Search for the cell housing the specified text and yield its (x, y) center coordinate. 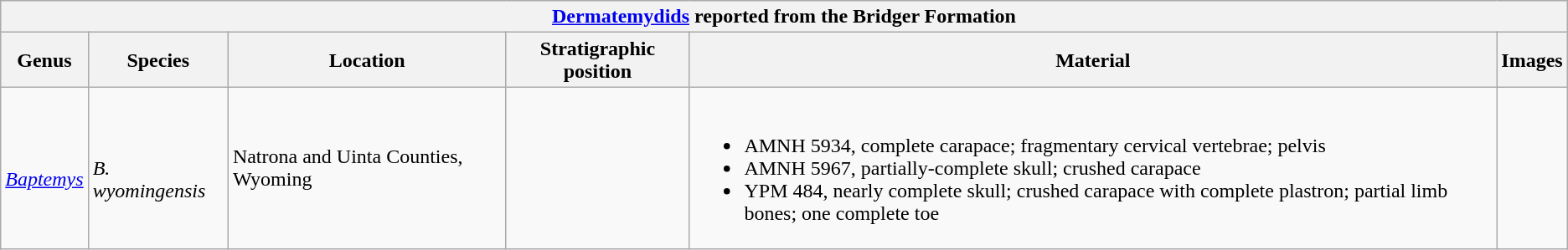
Dermatemydids reported from the Bridger Formation (784, 17)
Species (157, 60)
Images (1532, 60)
Baptemys (44, 168)
Location (367, 60)
Natrona and Uinta Counties, Wyoming (367, 168)
B. wyomingensis (157, 168)
Genus (44, 60)
Material (1093, 60)
Stratigraphic position (598, 60)
